Return the (X, Y) coordinate for the center point of the cell that contains the specified text.  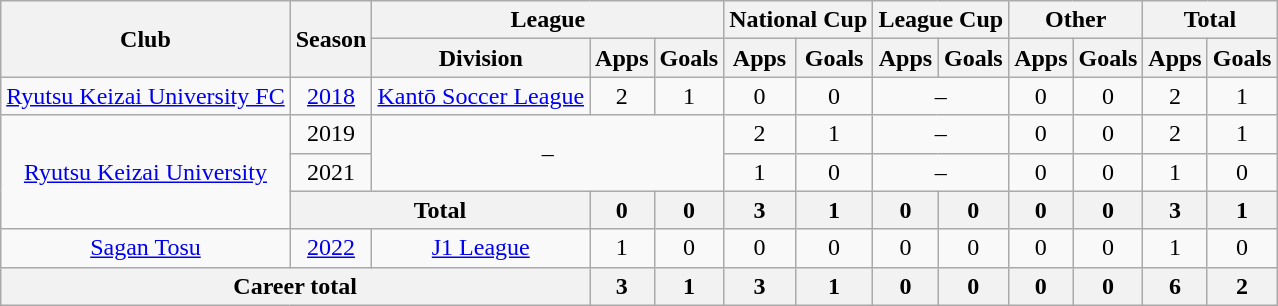
2022 (331, 248)
Ryutsu Keizai University (146, 172)
2019 (331, 134)
Ryutsu Keizai University FC (146, 96)
Kantō Soccer League (481, 96)
2021 (331, 172)
Career total (296, 286)
League Cup (941, 20)
Sagan Tosu (146, 248)
Other (1076, 20)
6 (1175, 286)
League (548, 20)
2018 (331, 96)
Club (146, 39)
Division (481, 58)
National Cup (798, 20)
J1 League (481, 248)
Season (331, 39)
